From the cell containing the given text, extract its center point as (X, Y) coordinate. 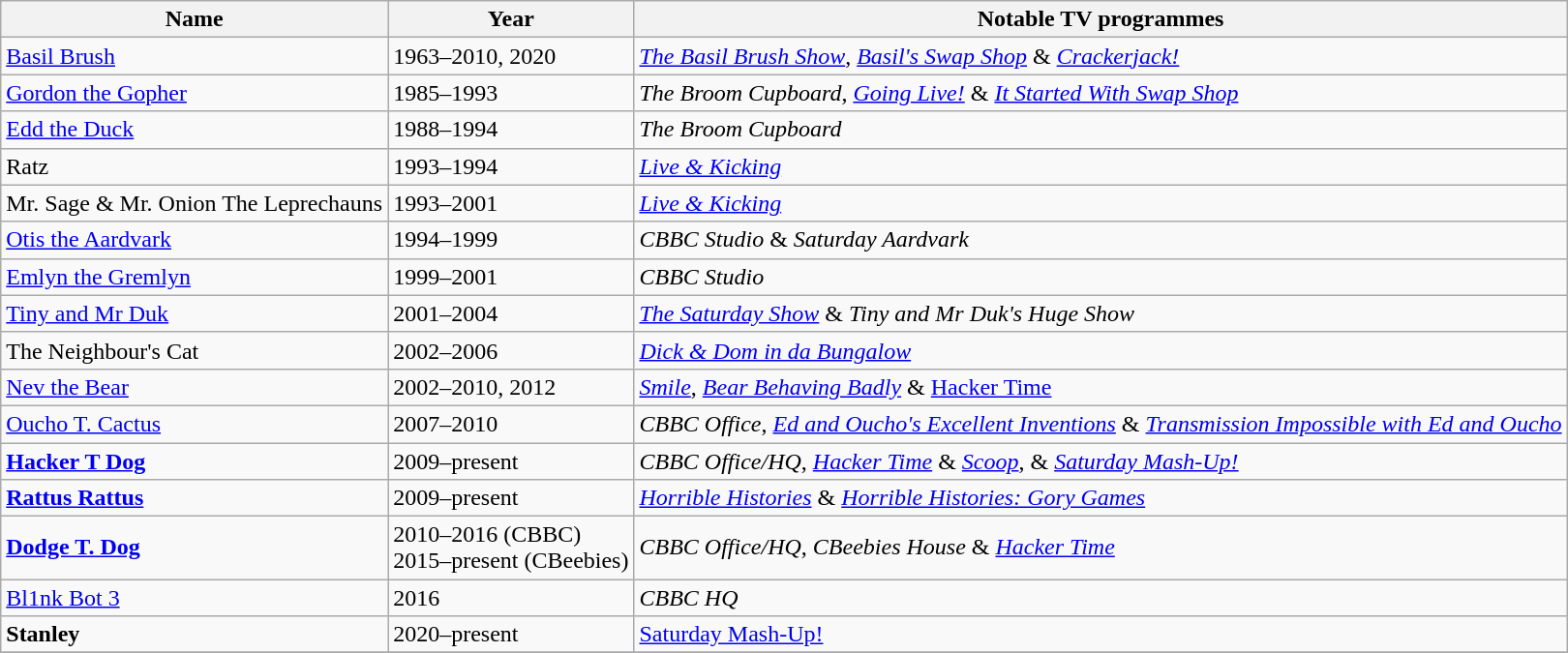
CBBC Office/HQ, CBeebies House & Hacker Time (1101, 548)
Smile, Bear Behaving Badly & Hacker Time (1101, 387)
2020–present (511, 635)
Gordon the Gopher (195, 93)
1999–2001 (511, 277)
Emlyn the Gremlyn (195, 277)
Rattus Rattus (195, 498)
2010–2016 (CBBC)2015–present (CBeebies) (511, 548)
Bl1nk Bot 3 (195, 598)
CBBC HQ (1101, 598)
1994–1999 (511, 240)
CBBC Studio & Saturday Aardvark (1101, 240)
Hacker T Dog (195, 461)
The Broom Cupboard, Going Live! & It Started With Swap Shop (1101, 93)
The Neighbour's Cat (195, 350)
Tiny and Mr Duk (195, 313)
Name (195, 19)
2016 (511, 598)
Dick & Dom in da Bungalow (1101, 350)
CBBC Office, Ed and Oucho's Excellent Inventions & Transmission Impossible with Ed and Oucho (1101, 424)
2007–2010 (511, 424)
Edd the Duck (195, 130)
Ratz (195, 166)
2002–2010, 2012 (511, 387)
Year (511, 19)
CBBC Studio (1101, 277)
The Broom Cupboard (1101, 130)
Notable TV programmes (1101, 19)
Dodge T. Dog (195, 548)
Saturday Mash-Up! (1101, 635)
Stanley (195, 635)
Basil Brush (195, 56)
1988–1994 (511, 130)
The Saturday Show & Tiny and Mr Duk's Huge Show (1101, 313)
1963–2010, 2020 (511, 56)
Oucho T. Cactus (195, 424)
Nev the Bear (195, 387)
CBBC Office/HQ, Hacker Time & Scoop, & Saturday Mash-Up! (1101, 461)
Otis the Aardvark (195, 240)
Horrible Histories & Horrible Histories: Gory Games (1101, 498)
1993–1994 (511, 166)
1985–1993 (511, 93)
1993–2001 (511, 203)
The Basil Brush Show, Basil's Swap Shop & Crackerjack! (1101, 56)
2001–2004 (511, 313)
Mr. Sage & Mr. Onion The Leprechauns (195, 203)
2002–2006 (511, 350)
